Provide the (X, Y) coordinate of the cell's center where the given text is located.  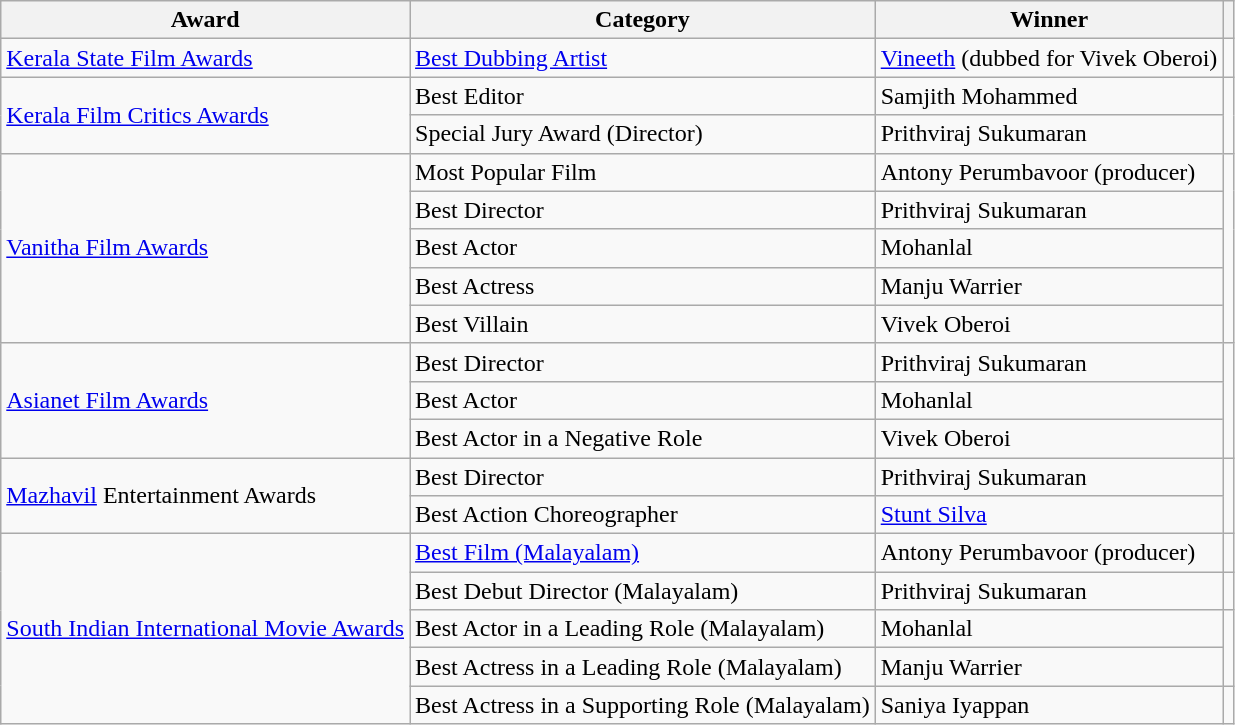
Samjith Mohammed (1049, 96)
Asianet Film Awards (206, 400)
Winner (1049, 20)
Best Actress in a Supporting Role (Malayalam) (643, 705)
Best Dubbing Artist (643, 58)
Best Actor in a Leading Role (Malayalam) (643, 629)
Saniya Iyappan (1049, 705)
Kerala Film Critics Awards (206, 115)
Kerala State Film Awards (206, 58)
South Indian International Movie Awards (206, 629)
Best Actress (643, 286)
Most Popular Film (643, 172)
Best Film (Malayalam) (643, 553)
Award (206, 20)
Best Villain (643, 324)
Stunt Silva (1049, 515)
Best Editor (643, 96)
Best Actress in a Leading Role (Malayalam) (643, 667)
Special Jury Award (Director) (643, 134)
Best Action Choreographer (643, 515)
Best Actor in a Negative Role (643, 438)
Category (643, 20)
Mazhavil Entertainment Awards (206, 496)
Vineeth (dubbed for Vivek Oberoi) (1049, 58)
Vanitha Film Awards (206, 248)
Best Debut Director (Malayalam) (643, 591)
